Scan for the cell matching the given text and deliver its [x, y] coordinate at center. 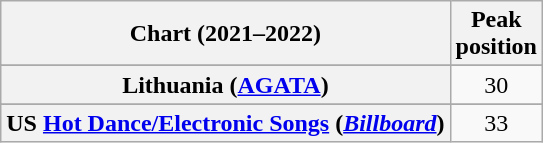
Peakposition [496, 34]
Chart (2021–2022) [226, 34]
US Hot Dance/Electronic Songs (Billboard) [226, 123]
30 [496, 85]
Lithuania (AGATA) [226, 85]
33 [496, 123]
